For the text-containing cell, return its midpoint in [X, Y] coordinate format. 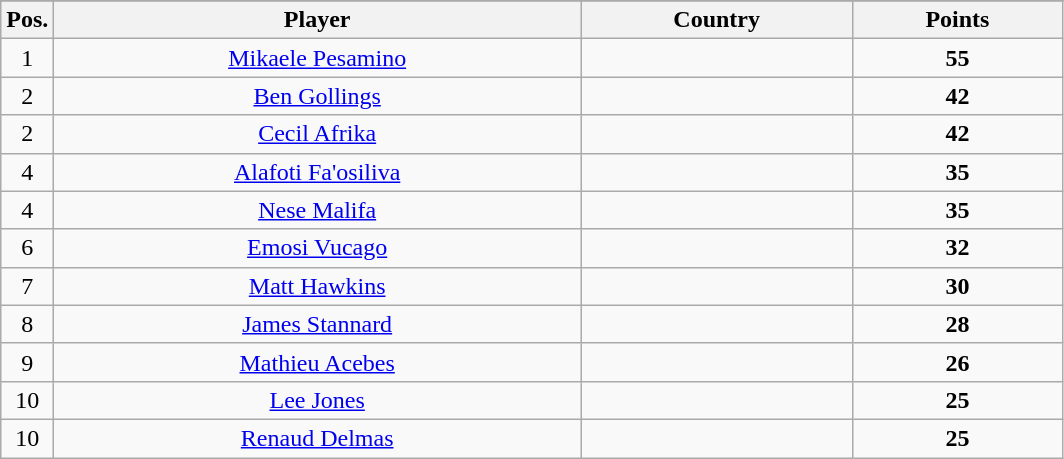
Country [716, 20]
1 [28, 58]
Player [318, 20]
6 [28, 248]
26 [958, 362]
Emosi Vucago [318, 248]
Mathieu Acebes [318, 362]
Lee Jones [318, 400]
Mikaele Pesamino [318, 58]
Nese Malifa [318, 210]
7 [28, 286]
8 [28, 324]
Pos. [28, 20]
Ben Gollings [318, 96]
55 [958, 58]
James Stannard [318, 324]
Alafoti Fa'osiliva [318, 172]
Cecil Afrika [318, 134]
Points [958, 20]
Matt Hawkins [318, 286]
Renaud Delmas [318, 438]
28 [958, 324]
32 [958, 248]
30 [958, 286]
9 [28, 362]
